Return the (x, y) coordinate for the center point of the cell that contains the specified text.  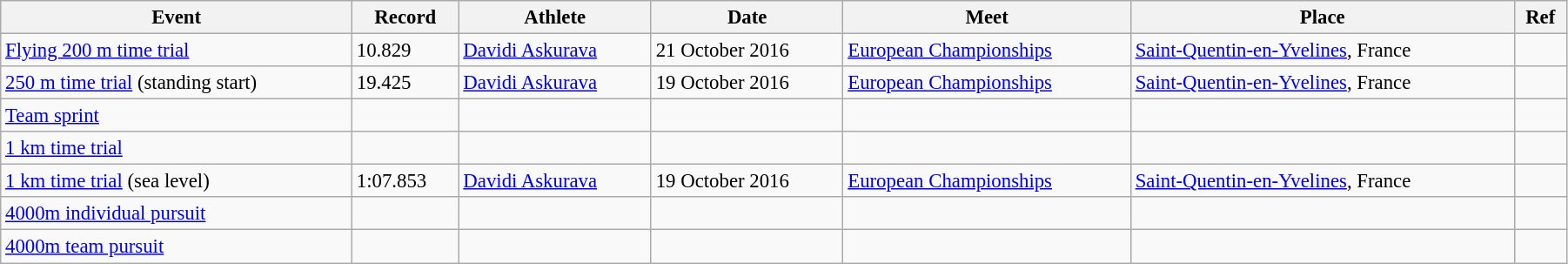
Date (747, 17)
10.829 (405, 51)
1 km time trial (177, 148)
1:07.853 (405, 181)
21 October 2016 (747, 51)
1 km time trial (sea level) (177, 181)
Athlete (555, 17)
Record (405, 17)
4000m team pursuit (177, 247)
Team sprint (177, 116)
Event (177, 17)
4000m individual pursuit (177, 213)
Meet (987, 17)
Place (1323, 17)
19.425 (405, 83)
Flying 200 m time trial (177, 51)
Ref (1540, 17)
250 m time trial (standing start) (177, 83)
